Pinpoint the cell where the given text exists, returning its [X, Y] midpoint coordinate. 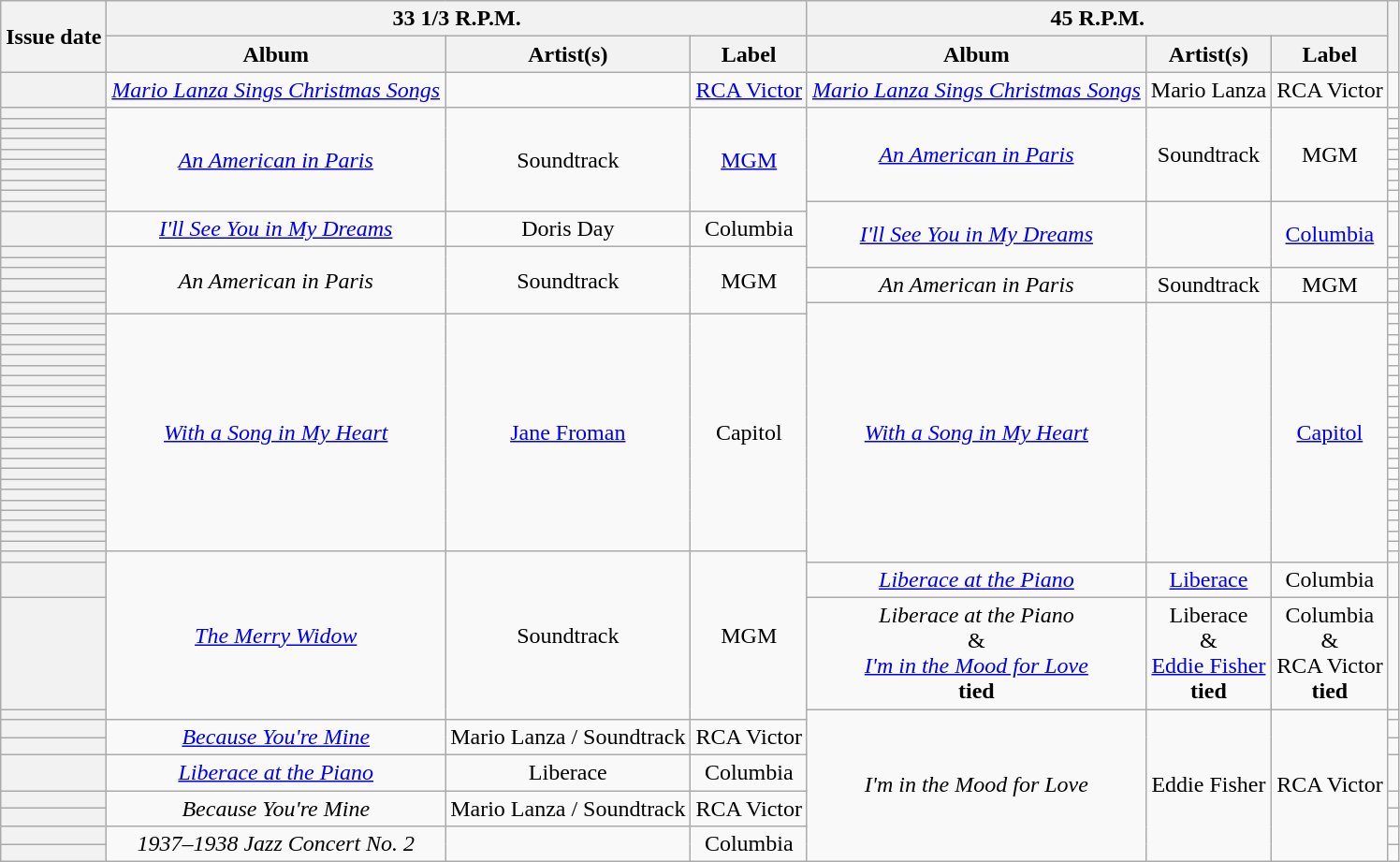
Doris Day [568, 229]
Liberace at the Piano&I'm in the Mood for Lovetied [976, 653]
33 1/3 R.P.M. [457, 19]
Jane Froman [568, 432]
Liberace&Eddie Fishertied [1208, 653]
1937–1938 Jazz Concert No. 2 [276, 844]
I'm in the Mood for Love [976, 786]
45 R.P.M. [1097, 19]
Eddie Fisher [1208, 786]
The Merry Widow [276, 635]
Issue date [54, 37]
Columbia&RCA Victortied [1331, 653]
Mario Lanza [1208, 90]
